Output the (X, Y) coordinate of the center of the cell containing the given text.  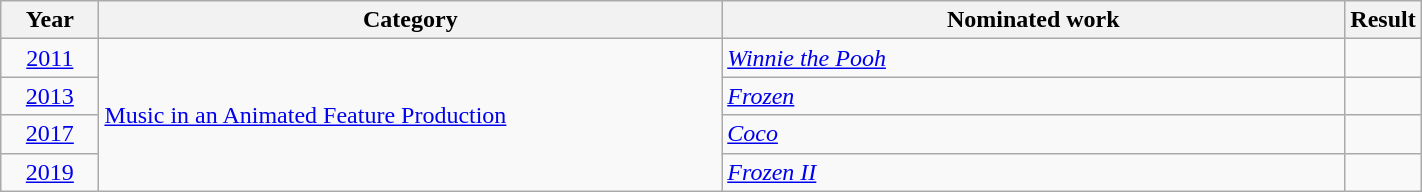
Music in an Animated Feature Production (410, 115)
2019 (50, 172)
Category (410, 20)
Winnie the Pooh (1034, 58)
2017 (50, 134)
Nominated work (1034, 20)
Year (50, 20)
Coco (1034, 134)
2013 (50, 96)
Frozen II (1034, 172)
Frozen (1034, 96)
Result (1383, 20)
2011 (50, 58)
